Locate the cell with the specified text and output its (X, Y) center coordinate. 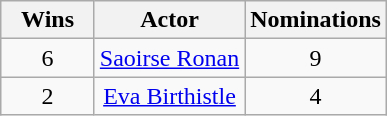
6 (48, 58)
Actor (169, 20)
Wins (48, 20)
9 (316, 58)
Nominations (316, 20)
Eva Birthistle (169, 96)
4 (316, 96)
2 (48, 96)
Saoirse Ronan (169, 58)
